Output the (X, Y) coordinate of the center of the cell containing the given text.  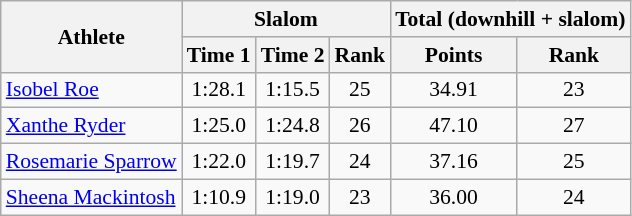
Slalom (286, 19)
36.00 (454, 197)
27 (574, 126)
26 (360, 126)
Points (454, 55)
1:24.8 (293, 126)
37.16 (454, 162)
1:22.0 (219, 162)
Total (downhill + slalom) (510, 19)
1:19.0 (293, 197)
1:10.9 (219, 197)
Time 2 (293, 55)
1:15.5 (293, 90)
Xanthe Ryder (92, 126)
Isobel Roe (92, 90)
Athlete (92, 36)
1:19.7 (293, 162)
1:25.0 (219, 126)
Time 1 (219, 55)
1:28.1 (219, 90)
Sheena Mackintosh (92, 197)
34.91 (454, 90)
Rosemarie Sparrow (92, 162)
47.10 (454, 126)
